Return (X, Y) of the center of cell containing provided text 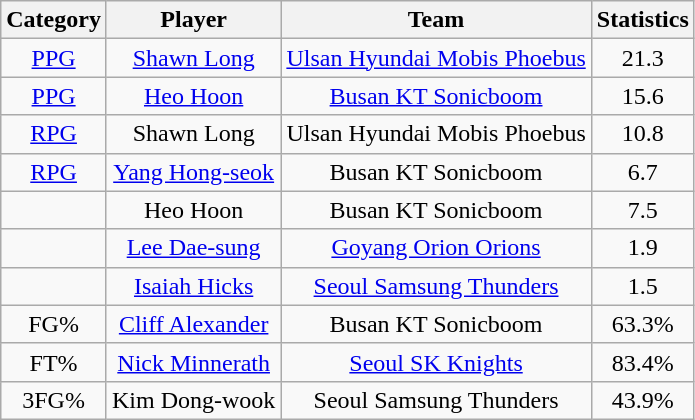
FG% (54, 324)
Isaiah Hicks (193, 286)
Yang Hong-seok (193, 172)
Cliff Alexander (193, 324)
Team (436, 20)
21.3 (642, 58)
Lee Dae-sung (193, 248)
15.6 (642, 96)
83.4% (642, 362)
Statistics (642, 20)
Kim Dong-wook (193, 400)
63.3% (642, 324)
FT% (54, 362)
Category (54, 20)
10.8 (642, 134)
Goyang Orion Orions (436, 248)
Seoul SK Knights (436, 362)
Player (193, 20)
7.5 (642, 210)
1.9 (642, 248)
3FG% (54, 400)
43.9% (642, 400)
1.5 (642, 286)
6.7 (642, 172)
Nick Minnerath (193, 362)
